Search for the cell housing the specified text and yield its (X, Y) center coordinate. 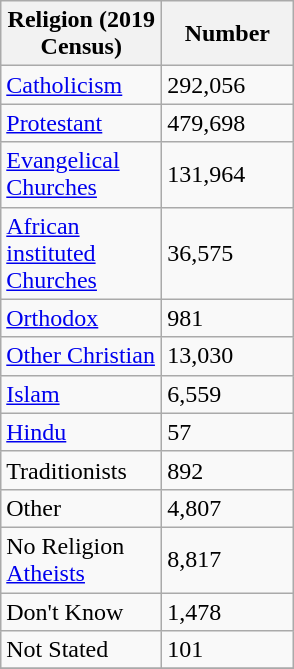
36,575 (228, 253)
6,559 (228, 394)
13,030 (228, 356)
479,698 (228, 123)
101 (228, 650)
Catholicism (82, 85)
Traditionists (82, 470)
Orthodox (82, 318)
Islam (82, 394)
Hindu (82, 432)
981 (228, 318)
African instituted Churches (82, 253)
Number (228, 34)
1,478 (228, 611)
Not Stated (82, 650)
Protestant (82, 123)
Don't Know (82, 611)
131,964 (228, 174)
292,056 (228, 85)
Other (82, 508)
8,817 (228, 560)
Other Christian (82, 356)
892 (228, 470)
57 (228, 432)
4,807 (228, 508)
Evangelical Churches (82, 174)
Religion (2019 Census) (82, 34)
No Religion Atheists (82, 560)
